Find where the given text appears and provide that cell's center as [X, Y] coordinate. 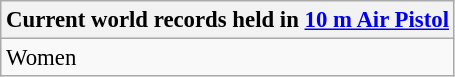
Current world records held in 10 m Air Pistol [228, 20]
Women [228, 58]
